Locate the cell with the specified text and output its [x, y] center coordinate. 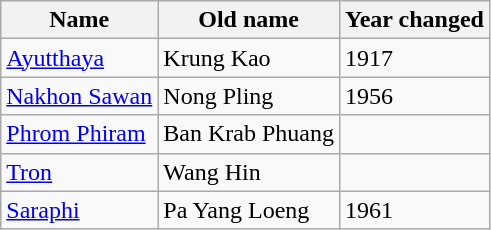
Old name [249, 20]
1961 [414, 210]
Name [80, 20]
Nakhon Sawan [80, 96]
Krung Kao [249, 58]
Ayutthaya [80, 58]
Wang Hin [249, 172]
Phrom Phiram [80, 134]
Saraphi [80, 210]
Tron [80, 172]
Year changed [414, 20]
Pa Yang Loeng [249, 210]
Ban Krab Phuang [249, 134]
1956 [414, 96]
Nong Pling [249, 96]
1917 [414, 58]
